Capture the cell that displays the provided text and extract its [x, y] central coordinate. 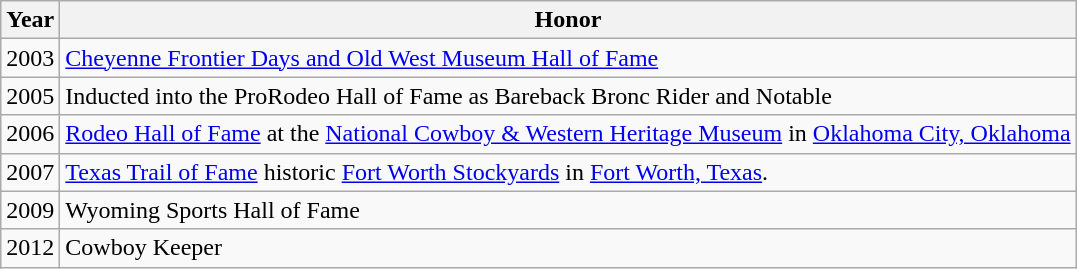
Texas Trail of Fame historic Fort Worth Stockyards in Fort Worth, Texas. [568, 172]
Cowboy Keeper [568, 248]
Rodeo Hall of Fame at the National Cowboy & Western Heritage Museum in Oklahoma City, Oklahoma [568, 134]
Inducted into the ProRodeo Hall of Fame as Bareback Bronc Rider and Notable [568, 96]
2006 [30, 134]
2007 [30, 172]
2005 [30, 96]
Cheyenne Frontier Days and Old West Museum Hall of Fame [568, 58]
2012 [30, 248]
Wyoming Sports Hall of Fame [568, 210]
Year [30, 20]
2003 [30, 58]
2009 [30, 210]
Honor [568, 20]
